Search for the cell housing the specified text and yield its [X, Y] center coordinate. 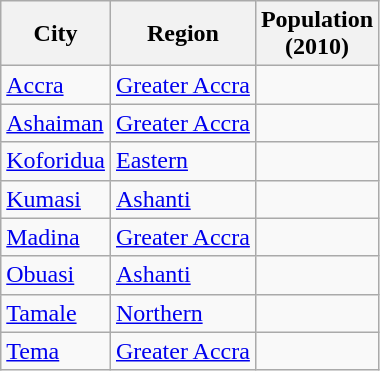
Ashaiman [56, 123]
City [56, 34]
Madina [56, 237]
Eastern [182, 161]
Koforidua [56, 161]
Northern [182, 313]
Population(2010) [316, 34]
Accra [56, 85]
Region [182, 34]
Tamale [56, 313]
Kumasi [56, 199]
Tema [56, 351]
Obuasi [56, 275]
